Search for the cell housing the specified text and yield its [x, y] center coordinate. 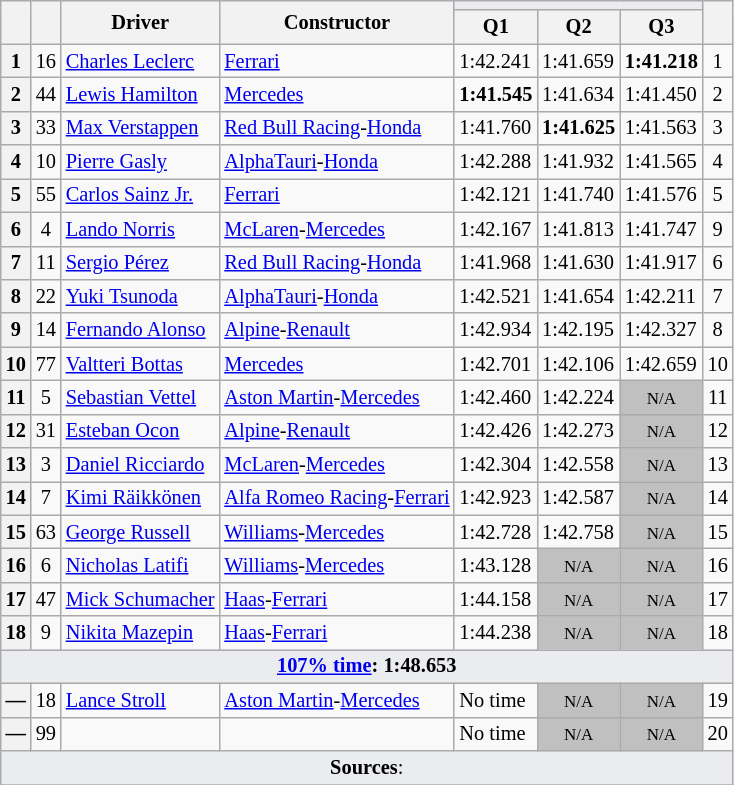
Daniel Ricciardo [140, 465]
1:41.634 [578, 94]
Pierre Gasly [140, 162]
Sources: [367, 767]
1:42.211 [662, 296]
Yuki Tsunoda [140, 296]
1:42.304 [496, 465]
Mick Schumacher [140, 599]
1:41.760 [496, 128]
1:44.158 [496, 599]
1:42.587 [578, 498]
1:41.659 [578, 61]
1:41.625 [578, 128]
47 [46, 599]
1:42.273 [578, 431]
1:41.563 [662, 128]
1:41.565 [662, 162]
1:41.747 [662, 229]
1:42.558 [578, 465]
1:42.521 [496, 296]
1:42.758 [578, 532]
George Russell [140, 532]
1:43.128 [496, 565]
1:42.224 [578, 397]
Alfa Romeo Racing-Ferrari [336, 498]
Sebastian Vettel [140, 397]
31 [46, 431]
33 [46, 128]
107% time: 1:48.653 [367, 666]
1:41.932 [578, 162]
1:42.167 [496, 229]
Fernando Alonso [140, 330]
1:42.288 [496, 162]
1:42.934 [496, 330]
1:41.968 [496, 263]
Lando Norris [140, 229]
Max Verstappen [140, 128]
44 [46, 94]
22 [46, 296]
1:42.195 [578, 330]
Esteban Ocon [140, 431]
1:41.576 [662, 195]
Lewis Hamilton [140, 94]
55 [46, 195]
20 [718, 734]
63 [46, 532]
Q2 [578, 27]
1:41.630 [578, 263]
19 [718, 700]
Q3 [662, 27]
1:42.426 [496, 431]
99 [46, 734]
1:44.238 [496, 633]
Q1 [496, 27]
Constructor [336, 22]
Nikita Mazepin [140, 633]
1:42.701 [496, 364]
1:41.917 [662, 263]
Driver [140, 22]
77 [46, 364]
1:42.106 [578, 364]
Kimi Räikkönen [140, 498]
1:42.460 [496, 397]
Nicholas Latifi [140, 565]
Lance Stroll [140, 700]
1:42.121 [496, 195]
1:42.923 [496, 498]
1:41.813 [578, 229]
1:41.740 [578, 195]
1:41.654 [578, 296]
1:42.659 [662, 364]
1:42.728 [496, 532]
Carlos Sainz Jr. [140, 195]
1:41.218 [662, 61]
1:42.241 [496, 61]
Charles Leclerc [140, 61]
1:42.327 [662, 330]
Sergio Pérez [140, 263]
Valtteri Bottas [140, 364]
1:41.545 [496, 94]
1:41.450 [662, 94]
